Output the [x, y] coordinate of the center of the cell containing the given text.  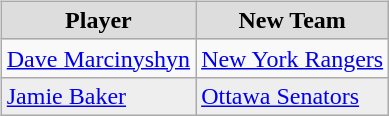
Player [98, 20]
Dave Marcinyshyn [98, 58]
Ottawa Senators [292, 96]
New York Rangers [292, 58]
New Team [292, 20]
Jamie Baker [98, 96]
